Find where the given text appears and provide that cell's center as (x, y) coordinate. 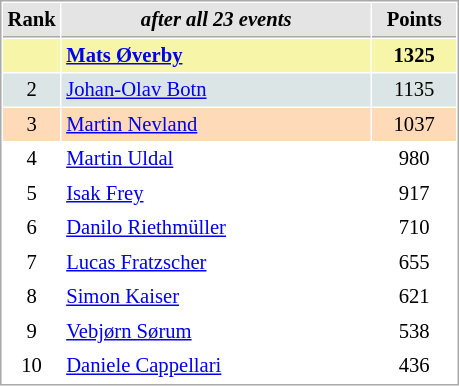
538 (414, 332)
3 (32, 124)
Lucas Fratzscher (216, 262)
10 (32, 366)
Isak Frey (216, 194)
5 (32, 194)
2 (32, 90)
Points (414, 20)
1325 (414, 56)
6 (32, 228)
Rank (32, 20)
after all 23 events (216, 20)
Mats Øverby (216, 56)
Martin Nevland (216, 124)
Vebjørn Sørum (216, 332)
9 (32, 332)
655 (414, 262)
621 (414, 296)
710 (414, 228)
436 (414, 366)
1037 (414, 124)
980 (414, 158)
7 (32, 262)
1135 (414, 90)
Simon Kaiser (216, 296)
Martin Uldal (216, 158)
4 (32, 158)
Daniele Cappellari (216, 366)
Johan-Olav Botn (216, 90)
Danilo Riethmüller (216, 228)
917 (414, 194)
8 (32, 296)
